Determine the [X, Y] coordinate at the center of the cell enclosing the given text.  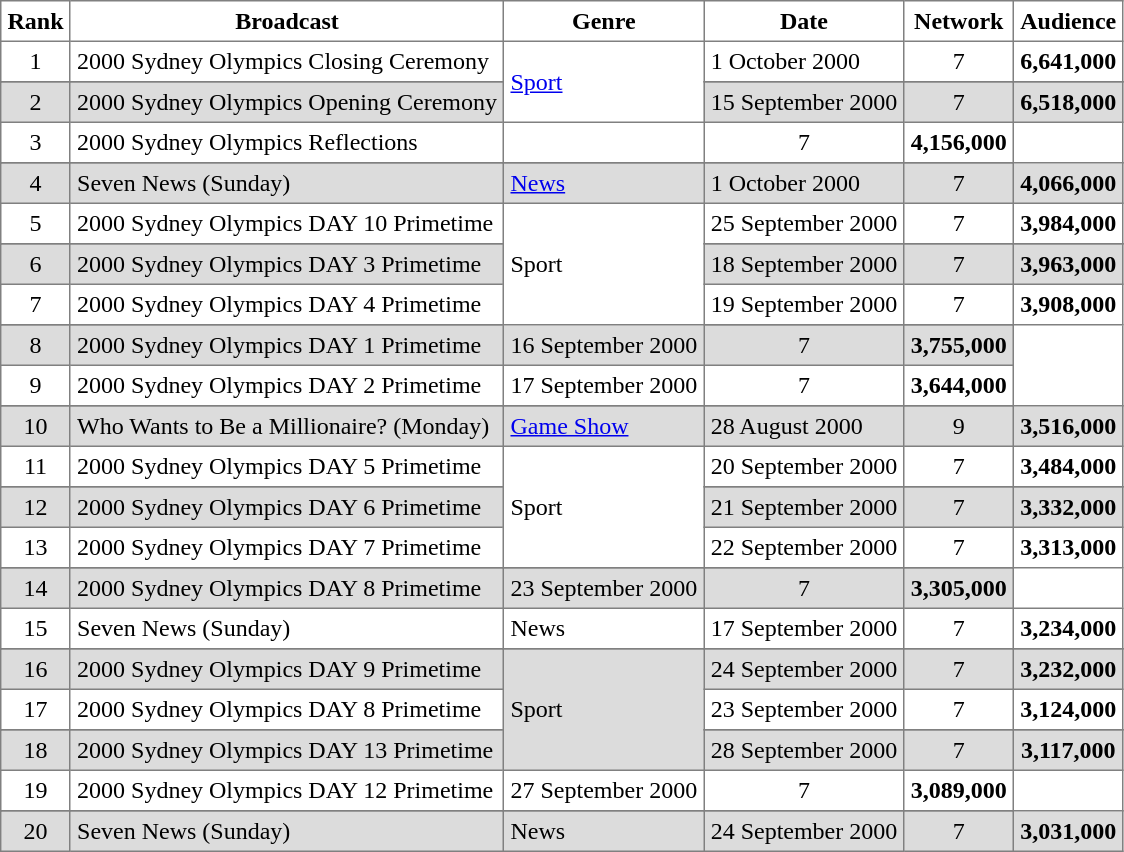
2000 Sydney Olympics DAY 9 Primetime [286, 669]
4,066,000 [1069, 183]
3,484,000 [1069, 466]
15 September 2000 [804, 102]
2000 Sydney Olympics DAY 4 Primetime [286, 304]
14 [36, 588]
Game Show [604, 426]
17 [36, 709]
16 [36, 669]
Rank [36, 21]
Audience [1069, 21]
4 [36, 183]
Broadcast [286, 21]
20 September 2000 [804, 466]
3,908,000 [1069, 304]
21 September 2000 [804, 507]
Network [959, 21]
3,234,000 [1069, 628]
22 September 2000 [804, 547]
3,232,000 [1069, 669]
27 September 2000 [604, 790]
Who Wants to Be a Millionaire? (Monday) [286, 426]
3,305,000 [959, 588]
4,156,000 [959, 142]
3,313,000 [1069, 547]
2000 Sydney Olympics DAY 7 Primetime [286, 547]
2 [36, 102]
2000 Sydney Olympics DAY 2 Primetime [286, 385]
16 September 2000 [604, 345]
19 [36, 790]
2000 Sydney Olympics Opening Ceremony [286, 102]
2000 Sydney Olympics DAY 1 Primetime [286, 345]
3,963,000 [1069, 264]
1 [36, 61]
25 September 2000 [804, 223]
10 [36, 426]
2000 Sydney Olympics DAY 5 Primetime [286, 466]
6 [36, 264]
3,755,000 [959, 345]
28 September 2000 [804, 750]
13 [36, 547]
2000 Sydney Olympics DAY 3 Primetime [286, 264]
15 [36, 628]
2000 Sydney Olympics DAY 12 Primetime [286, 790]
6,518,000 [1069, 102]
28 August 2000 [804, 426]
2000 Sydney Olympics DAY 10 Primetime [286, 223]
12 [36, 507]
18 September 2000 [804, 264]
3 [36, 142]
3,124,000 [1069, 709]
5 [36, 223]
3,644,000 [959, 385]
2000 Sydney Olympics DAY 13 Primetime [286, 750]
3,332,000 [1069, 507]
Date [804, 21]
3,089,000 [959, 790]
3,984,000 [1069, 223]
3,516,000 [1069, 426]
3,031,000 [1069, 831]
11 [36, 466]
19 September 2000 [804, 304]
2000 Sydney Olympics Reflections [286, 142]
Genre [604, 21]
6,641,000 [1069, 61]
18 [36, 750]
2000 Sydney Olympics Closing Ceremony [286, 61]
20 [36, 831]
2000 Sydney Olympics DAY 6 Primetime [286, 507]
3,117,000 [1069, 750]
8 [36, 345]
